For the text-containing cell, return its midpoint in (x, y) coordinate format. 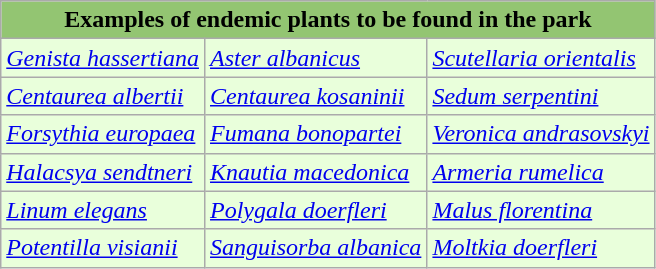
Forsythia europaea (103, 134)
Aster albanicus (315, 58)
Centaurea albertii (103, 96)
Knautia macedonica (315, 172)
Veronica andrasovskyi (541, 134)
Halacsya sendtneri (103, 172)
Moltkia doerfleri (541, 248)
Linum elegans (103, 210)
Fumana bonopartei (315, 134)
Scutellaria orientalis (541, 58)
Malus florentina (541, 210)
Genista hassertiana (103, 58)
Sanguisorba albanica (315, 248)
Potentilla visianii (103, 248)
Sedum serpentini (541, 96)
Examples of endemic plants to be found in the park (328, 20)
Polygala doerfleri (315, 210)
Armeria rumelica (541, 172)
Centaurea kosaninii (315, 96)
